Output the [x, y] coordinate of the center of the cell containing the given text.  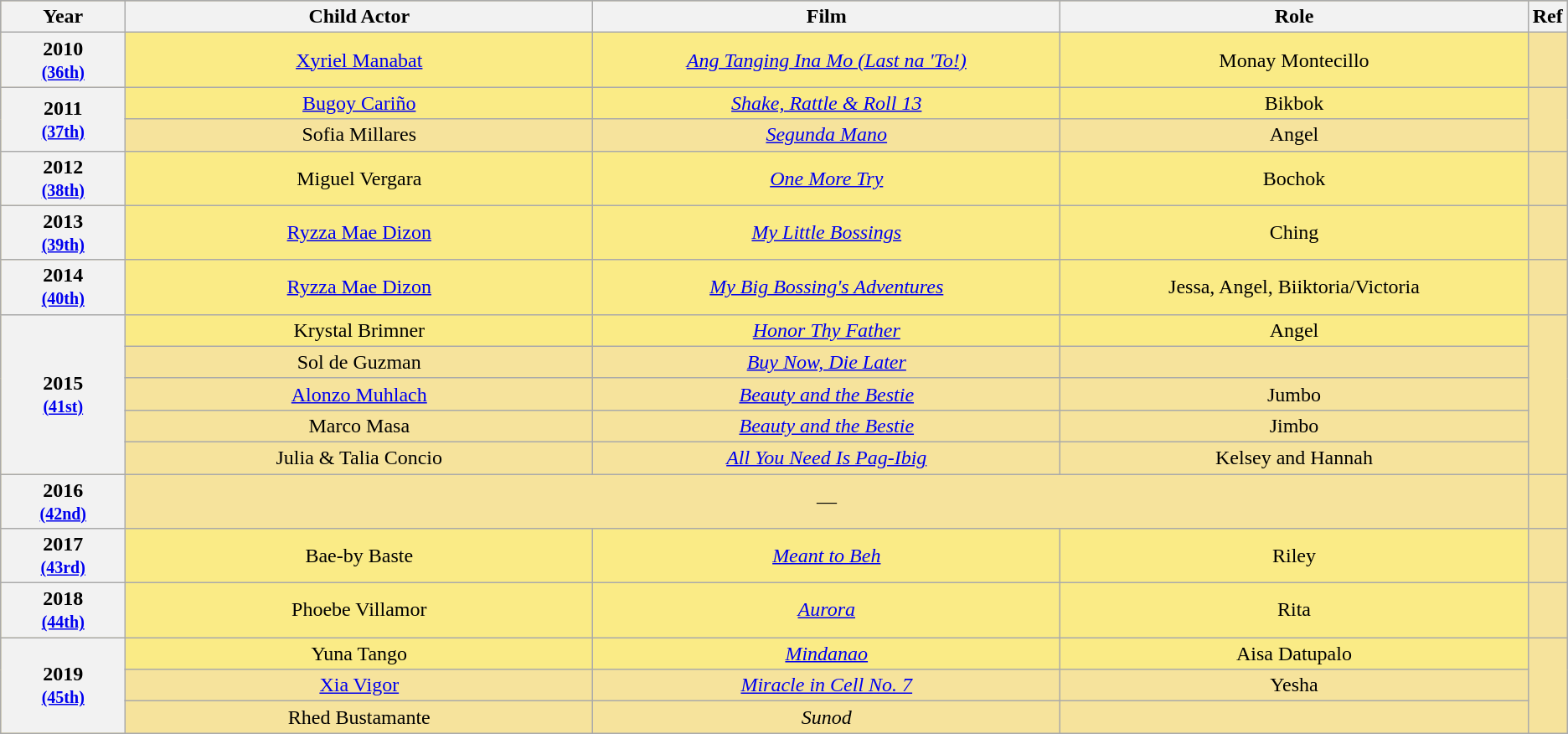
2019 (45th) [64, 685]
My Big Bossing's Adventures [827, 287]
2012 (38th) [64, 178]
2017 (43rd) [64, 556]
Miguel Vergara [359, 178]
Xia Vigor [359, 685]
Segunda Mano [827, 135]
Shake, Rattle & Roll 13 [827, 103]
Jimbo [1294, 426]
— [827, 501]
Jumbo [1294, 394]
Xyriel Manabat [359, 60]
Julia & Talia Concio [359, 457]
Film [827, 17]
Sofia Millares [359, 135]
2014 (40th) [64, 287]
Rita [1294, 610]
All You Need Is Pag-Ibig [827, 457]
Ref [1548, 17]
Bae-by Baste [359, 556]
Bochok [1294, 178]
Sol de Guzman [359, 362]
2016 (42nd) [64, 501]
Role [1294, 17]
2010 (36th) [64, 60]
Meant to Beh [827, 556]
Sunod [827, 717]
Buy Now, Die Later [827, 362]
Yuna Tango [359, 654]
Phoebe Villamor [359, 610]
Honor Thy Father [827, 330]
Child Actor [359, 17]
Monay Montecillo [1294, 60]
Ang Tanging Ina Mo (Last na 'To!) [827, 60]
Year [64, 17]
My Little Bossings [827, 233]
2015 (41st) [64, 394]
Aurora [827, 610]
Miracle in Cell No. 7 [827, 685]
Kelsey and Hannah [1294, 457]
Ching [1294, 233]
Mindanao [827, 654]
2011 (37th) [64, 119]
Rhed Bustamante [359, 717]
Riley [1294, 556]
Krystal Brimner [359, 330]
Bugoy Cariño [359, 103]
Bikbok [1294, 103]
One More Try [827, 178]
Alonzo Muhlach [359, 394]
2013 (39th) [64, 233]
Aisa Datupalo [1294, 654]
Jessa, Angel, Biiktoria/Victoria [1294, 287]
Yesha [1294, 685]
2018 (44th) [64, 610]
Marco Masa [359, 426]
